Return the (x, y) coordinate for the center point of the cell that contains the specified text.  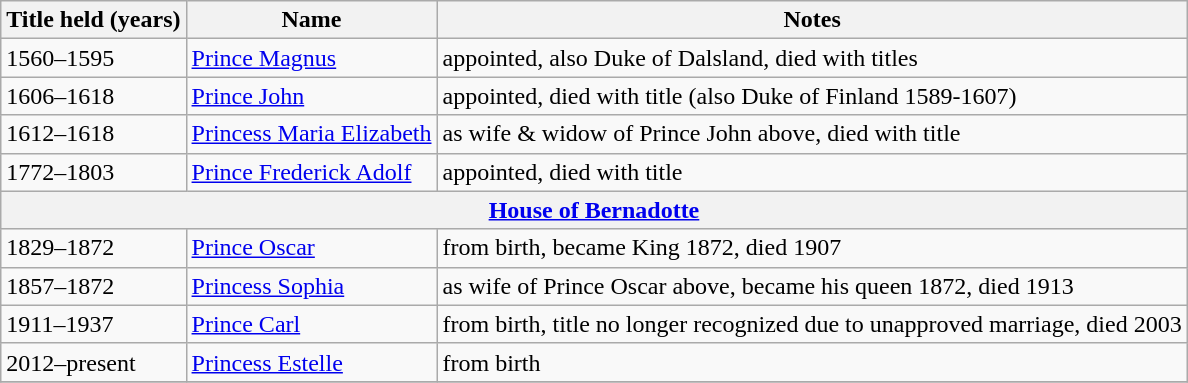
appointed, died with title (812, 172)
appointed, also Duke of Dalsland, died with titles (812, 58)
Prince Magnus (312, 58)
Princess Estelle (312, 362)
from birth (812, 362)
Prince Frederick Adolf (312, 172)
2012–present (94, 362)
Prince Carl (312, 324)
Name (312, 20)
from birth, became King 1872, died 1907 (812, 248)
Prince John (312, 96)
as wife & widow of Prince John above, died with title (812, 134)
1560–1595 (94, 58)
from birth, title no longer recognized due to unapproved marriage, died 2003 (812, 324)
House of Bernadotte (594, 210)
1772–1803 (94, 172)
Title held (years) (94, 20)
1606–1618 (94, 96)
1829–1872 (94, 248)
1857–1872 (94, 286)
Princess Sophia (312, 286)
Prince Oscar (312, 248)
1612–1618 (94, 134)
Princess Maria Elizabeth (312, 134)
1911–1937 (94, 324)
appointed, died with title (also Duke of Finland 1589-1607) (812, 96)
as wife of Prince Oscar above, became his queen 1872, died 1913 (812, 286)
Notes (812, 20)
